Return the (X, Y) coordinate for the center point of the cell that contains the specified text.  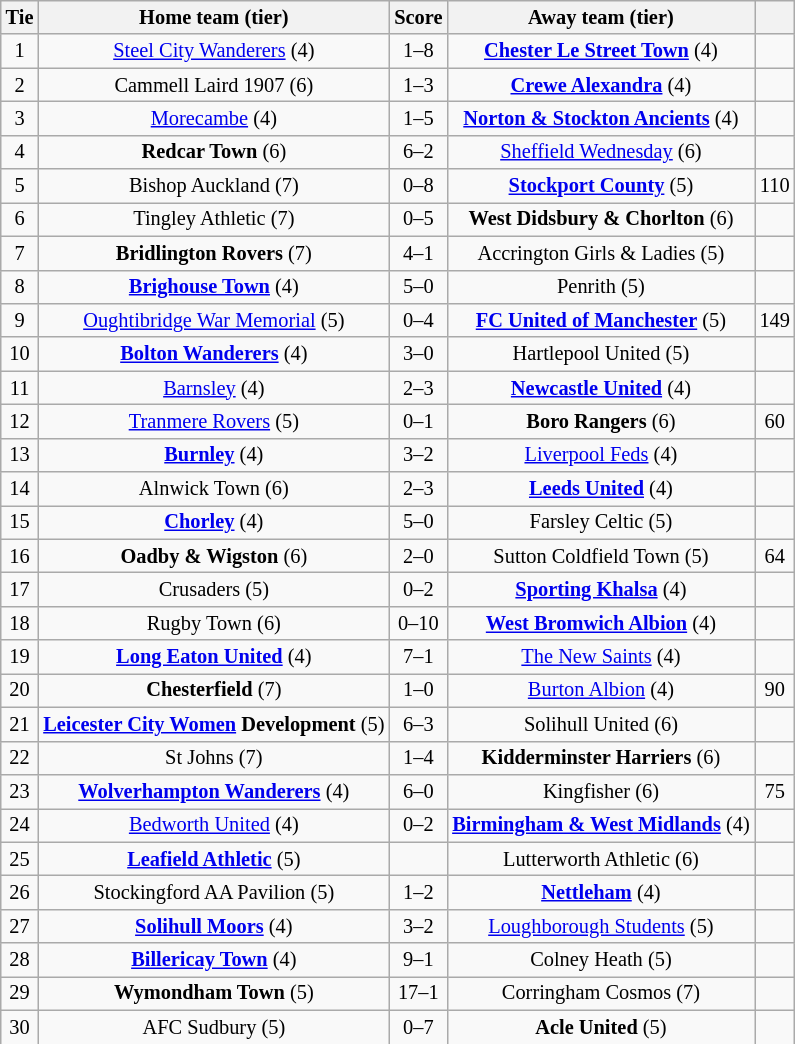
Hartlepool United (5) (600, 354)
Bolton Wanderers (4) (214, 354)
FC United of Manchester (5) (600, 320)
St Johns (7) (214, 758)
Bishop Auckland (7) (214, 186)
Alnwick Town (6) (214, 489)
5 (20, 186)
Wolverhampton Wanderers (4) (214, 791)
90 (775, 690)
Tranmere Rovers (5) (214, 421)
64 (775, 556)
23 (20, 791)
0–1 (418, 421)
Morecambe (4) (214, 118)
Leafield Athletic (5) (214, 859)
2–0 (418, 556)
The New Saints (4) (600, 657)
1 (20, 51)
15 (20, 522)
2 (20, 85)
0–10 (418, 623)
Leeds United (4) (600, 489)
Billericay Town (4) (214, 960)
18 (20, 623)
75 (775, 791)
6–3 (418, 724)
Solihull United (6) (600, 724)
Nettleham (4) (600, 892)
Brighouse Town (4) (214, 287)
0–5 (418, 219)
Penrith (5) (600, 287)
9 (20, 320)
11 (20, 388)
AFC Sudbury (5) (214, 1027)
Accrington Girls & Ladies (5) (600, 253)
Tingley Athletic (7) (214, 219)
Bedworth United (4) (214, 825)
Newcastle United (4) (600, 388)
7–1 (418, 657)
30 (20, 1027)
Home team (tier) (214, 17)
10 (20, 354)
Farsley Celtic (5) (600, 522)
Tie (20, 17)
Sheffield Wednesday (6) (600, 152)
1–5 (418, 118)
0–4 (418, 320)
13 (20, 455)
Oadby & Wigston (6) (214, 556)
Burnley (4) (214, 455)
Barnsley (4) (214, 388)
6–0 (418, 791)
28 (20, 960)
Crusaders (5) (214, 589)
9–1 (418, 960)
1–4 (418, 758)
Sutton Coldfield Town (5) (600, 556)
Oughtibridge War Memorial (5) (214, 320)
Birmingham & West Midlands (4) (600, 825)
Long Eaton United (4) (214, 657)
Sporting Khalsa (4) (600, 589)
Wymondham Town (5) (214, 993)
Kingfisher (6) (600, 791)
22 (20, 758)
Chorley (4) (214, 522)
20 (20, 690)
6–2 (418, 152)
Score (418, 17)
Chesterfield (7) (214, 690)
Rugby Town (6) (214, 623)
Crewe Alexandra (4) (600, 85)
6 (20, 219)
14 (20, 489)
60 (775, 421)
26 (20, 892)
149 (775, 320)
Acle United (5) (600, 1027)
Away team (tier) (600, 17)
3–0 (418, 354)
Bridlington Rovers (7) (214, 253)
27 (20, 926)
Steel City Wanderers (4) (214, 51)
Burton Albion (4) (600, 690)
21 (20, 724)
Leicester City Women Development (5) (214, 724)
24 (20, 825)
Redcar Town (6) (214, 152)
Norton & Stockton Ancients (4) (600, 118)
0–8 (418, 186)
Boro Rangers (6) (600, 421)
29 (20, 993)
Liverpool Feds (4) (600, 455)
Corringham Cosmos (7) (600, 993)
25 (20, 859)
West Bromwich Albion (4) (600, 623)
Stockingford AA Pavilion (5) (214, 892)
1–0 (418, 690)
0–7 (418, 1027)
7 (20, 253)
12 (20, 421)
4–1 (418, 253)
17–1 (418, 993)
Loughborough Students (5) (600, 926)
1–3 (418, 85)
3 (20, 118)
17 (20, 589)
Stockport County (5) (600, 186)
West Didsbury & Chorlton (6) (600, 219)
Cammell Laird 1907 (6) (214, 85)
Colney Heath (5) (600, 960)
19 (20, 657)
1–2 (418, 892)
Lutterworth Athletic (6) (600, 859)
110 (775, 186)
Kidderminster Harriers (6) (600, 758)
1–8 (418, 51)
16 (20, 556)
4 (20, 152)
8 (20, 287)
Chester Le Street Town (4) (600, 51)
Solihull Moors (4) (214, 926)
